Identify which cell holds the provided text, then report its [x, y] central coordinate. 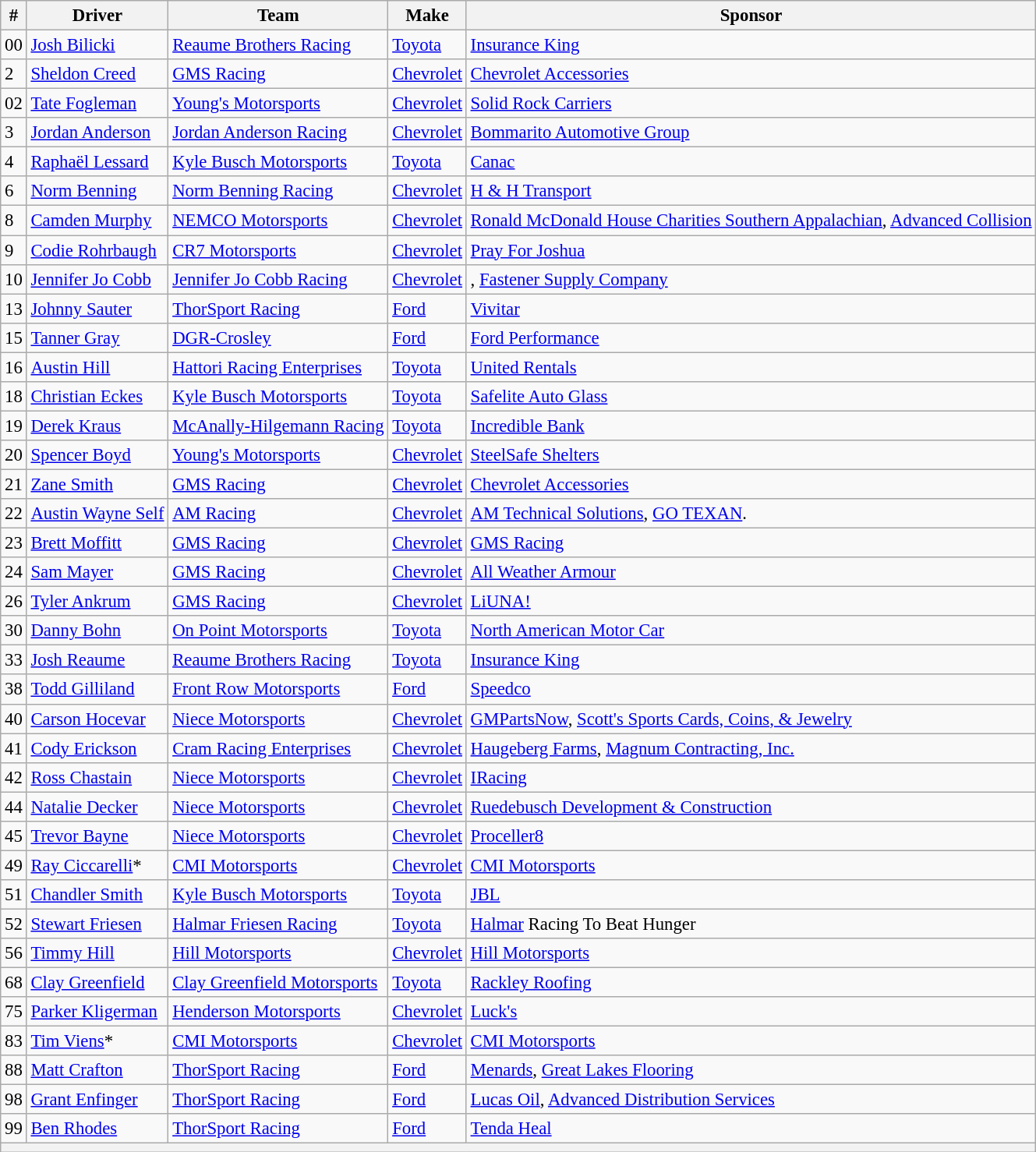
Tyler Ankrum [97, 602]
Tenda Heal [751, 1129]
24 [14, 572]
Jordan Anderson [97, 133]
8 [14, 221]
18 [14, 397]
Proceller8 [751, 836]
Sam Mayer [97, 572]
68 [14, 983]
Tanner Gray [97, 337]
Clay Greenfield [97, 983]
38 [14, 690]
Ruedebusch Development & Construction [751, 807]
Ronald McDonald House Charities Southern Appalachian, Advanced Collision [751, 221]
21 [14, 484]
Henderson Motorsports [278, 1012]
Bommarito Automotive Group [751, 133]
Derek Kraus [97, 426]
North American Motor Car [751, 631]
Jordan Anderson Racing [278, 133]
Parker Kligerman [97, 1012]
Menards, Great Lakes Flooring [751, 1070]
Timmy Hill [97, 953]
Norm Benning Racing [278, 191]
Luck's [751, 1012]
McAnally-Hilgemann Racing [278, 426]
Chandler Smith [97, 895]
19 [14, 426]
Haugeberg Farms, Magnum Contracting, Inc. [751, 748]
Safelite Auto Glass [751, 397]
26 [14, 602]
49 [14, 865]
, Fastener Supply Company [751, 279]
# [14, 16]
22 [14, 514]
Christian Eckes [97, 397]
2 [14, 74]
IRacing [751, 777]
Carson Hocevar [97, 719]
Camden Murphy [97, 221]
Cody Erickson [97, 748]
Todd Gilliland [97, 690]
Front Row Motorsports [278, 690]
Rackley Roofing [751, 983]
AM Racing [278, 514]
6 [14, 191]
On Point Motorsports [278, 631]
20 [14, 455]
98 [14, 1100]
83 [14, 1041]
44 [14, 807]
45 [14, 836]
41 [14, 748]
Jennifer Jo Cobb [97, 279]
51 [14, 895]
Raphaël Lessard [97, 162]
Speedco [751, 690]
DGR-Crosley [278, 337]
Matt Crafton [97, 1070]
Incredible Bank [751, 426]
56 [14, 953]
99 [14, 1129]
3 [14, 133]
LiUNA! [751, 602]
Zane Smith [97, 484]
Ford Performance [751, 337]
Make [427, 16]
Halmar Racing To Beat Hunger [751, 924]
40 [14, 719]
Codie Rohrbaugh [97, 250]
Josh Bilicki [97, 45]
Josh Reaume [97, 660]
Spencer Boyd [97, 455]
AM Technical Solutions, GO TEXAN. [751, 514]
JBL [751, 895]
75 [14, 1012]
Pray For Joshua [751, 250]
SteelSafe Shelters [751, 455]
Austin Hill [97, 367]
H & H Transport [751, 191]
NEMCO Motorsports [278, 221]
GMPartsNow, Scott's Sports Cards, Coins, & Jewelry [751, 719]
Sponsor [751, 16]
Tim Viens* [97, 1041]
Tate Fogleman [97, 104]
Stewart Friesen [97, 924]
Trevor Bayne [97, 836]
Halmar Friesen Racing [278, 924]
30 [14, 631]
Driver [97, 16]
10 [14, 279]
Ross Chastain [97, 777]
Natalie Decker [97, 807]
Jennifer Jo Cobb Racing [278, 279]
Austin Wayne Self [97, 514]
Norm Benning [97, 191]
Solid Rock Carriers [751, 104]
42 [14, 777]
Ray Ciccarelli* [97, 865]
9 [14, 250]
00 [14, 45]
Ben Rhodes [97, 1129]
88 [14, 1070]
02 [14, 104]
United Rentals [751, 367]
Grant Enfinger [97, 1100]
All Weather Armour [751, 572]
Brett Moffitt [97, 543]
Johnny Sauter [97, 309]
Danny Bohn [97, 631]
Vivitar [751, 309]
15 [14, 337]
CR7 Motorsports [278, 250]
13 [14, 309]
16 [14, 367]
23 [14, 543]
33 [14, 660]
Sheldon Creed [97, 74]
Clay Greenfield Motorsports [278, 983]
4 [14, 162]
52 [14, 924]
Cram Racing Enterprises [278, 748]
Hattori Racing Enterprises [278, 367]
Team [278, 16]
Lucas Oil, Advanced Distribution Services [751, 1100]
Canac [751, 162]
